Determine the [X, Y] coordinate at the center of the cell enclosing the given text.  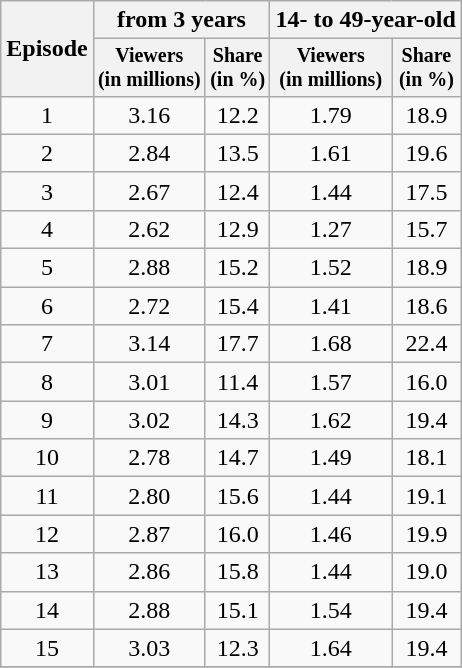
18.1 [427, 458]
2.84 [149, 153]
1.49 [331, 458]
4 [47, 229]
7 [47, 344]
12.3 [237, 648]
1.61 [331, 153]
19.0 [427, 572]
1.52 [331, 268]
12.9 [237, 229]
14 [47, 610]
3.14 [149, 344]
Episode [47, 49]
15 [47, 648]
3.01 [149, 382]
1.46 [331, 534]
1.57 [331, 382]
2.80 [149, 496]
1.68 [331, 344]
15.8 [237, 572]
3.16 [149, 115]
14.7 [237, 458]
2.87 [149, 534]
2.86 [149, 572]
3.03 [149, 648]
19.9 [427, 534]
2.78 [149, 458]
19.1 [427, 496]
1.79 [331, 115]
1.62 [331, 420]
1.41 [331, 306]
3 [47, 191]
15.6 [237, 496]
11 [47, 496]
1 [47, 115]
13.5 [237, 153]
6 [47, 306]
2.67 [149, 191]
1.27 [331, 229]
2.72 [149, 306]
2.62 [149, 229]
17.5 [427, 191]
from 3 years [182, 20]
3.02 [149, 420]
5 [47, 268]
15.4 [237, 306]
13 [47, 572]
12 [47, 534]
18.6 [427, 306]
12.4 [237, 191]
15.1 [237, 610]
14- to 49-year-old [366, 20]
1.54 [331, 610]
19.6 [427, 153]
11.4 [237, 382]
2 [47, 153]
15.2 [237, 268]
22.4 [427, 344]
9 [47, 420]
14.3 [237, 420]
12.2 [237, 115]
15.7 [427, 229]
1.64 [331, 648]
10 [47, 458]
8 [47, 382]
17.7 [237, 344]
